Identify which cell holds the provided text, then report its [x, y] central coordinate. 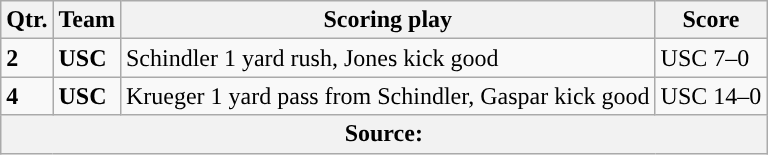
Scoring play [388, 20]
Schindler 1 yard rush, Jones kick good [388, 58]
USC 7–0 [711, 58]
2 [27, 58]
Team [87, 20]
Krueger 1 yard pass from Schindler, Gaspar kick good [388, 96]
USC 14–0 [711, 96]
Source: [384, 134]
Qtr. [27, 20]
4 [27, 96]
Score [711, 20]
